Capture the cell that displays the provided text and extract its (X, Y) central coordinate. 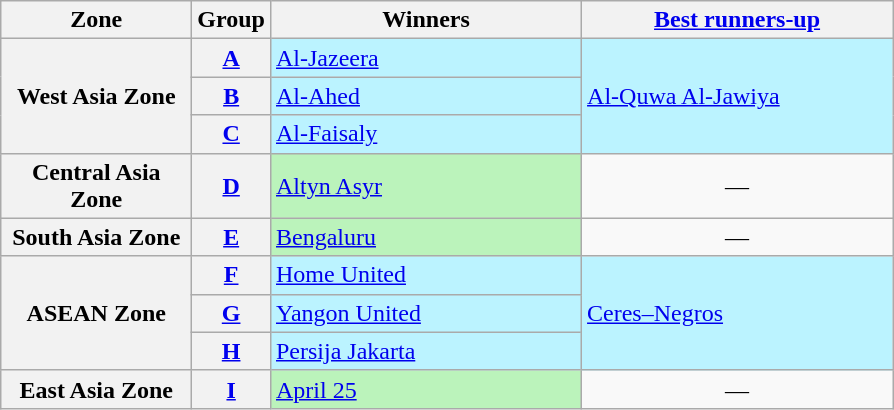
April 25 (426, 389)
Central Asia Zone (96, 186)
D (232, 186)
Al-Jazeera (426, 58)
F (232, 275)
Group (232, 20)
Al-Ahed (426, 96)
B (232, 96)
Winners (426, 20)
Home United (426, 275)
Zone (96, 20)
C (232, 134)
Best runners-up (738, 20)
ASEAN Zone (96, 313)
South Asia Zone (96, 237)
I (232, 389)
West Asia Zone (96, 96)
Al-Faisaly (426, 134)
Yangon United (426, 313)
Persija Jakarta (426, 351)
G (232, 313)
Bengaluru (426, 237)
E (232, 237)
Altyn Asyr (426, 186)
East Asia Zone (96, 389)
Ceres–Negros (738, 313)
A (232, 58)
H (232, 351)
Al-Quwa Al-Jawiya (738, 96)
